Output the (X, Y) coordinate of the center of the cell containing the given text.  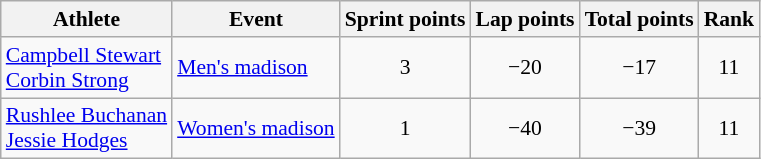
Sprint points (406, 19)
3 (406, 68)
Lap points (524, 19)
Men's madison (256, 68)
Campbell StewartCorbin Strong (86, 68)
−40 (524, 128)
Event (256, 19)
−17 (640, 68)
Total points (640, 19)
Women's madison (256, 128)
Athlete (86, 19)
−20 (524, 68)
−39 (640, 128)
Rushlee BuchananJessie Hodges (86, 128)
1 (406, 128)
Rank (730, 19)
